Extract the (x, y) coordinate from the center of the cell holding the provided text.  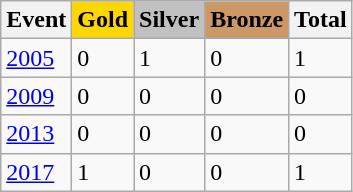
Silver (170, 20)
2013 (36, 134)
Bronze (247, 20)
2009 (36, 96)
Gold (103, 20)
Event (36, 20)
2005 (36, 58)
2017 (36, 172)
Total (321, 20)
